Search for the cell housing the specified text and yield its (X, Y) center coordinate. 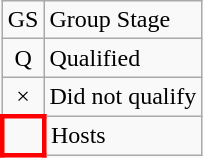
Hosts (123, 135)
Did not qualify (123, 97)
Qualified (123, 58)
× (23, 97)
Q (23, 58)
Group Stage (123, 20)
GS (23, 20)
